For the text-containing cell, return its midpoint in (x, y) coordinate format. 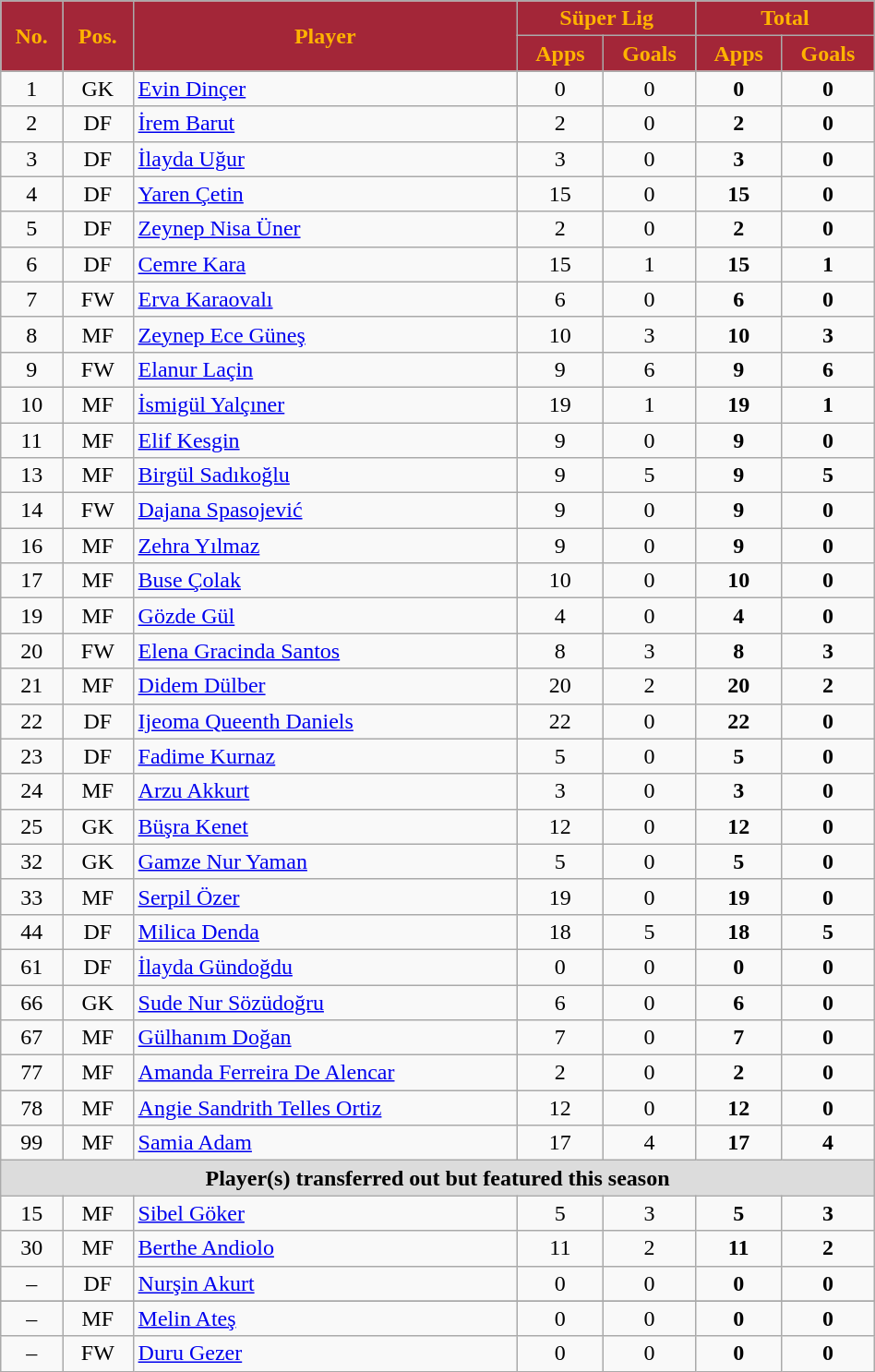
İlayda Gündoğdu (325, 967)
Samia Adam (325, 1143)
Melin Ateş (325, 1318)
23 (31, 756)
99 (31, 1143)
Yaren Çetin (325, 194)
32 (31, 861)
Nurşin Akurt (325, 1283)
Zehra Yılmaz (325, 546)
Gözde Gül (325, 616)
No. (31, 36)
13 (31, 475)
Total (785, 18)
66 (31, 1002)
24 (31, 791)
Gülhanım Doğan (325, 1038)
Duru Gezer (325, 1354)
Ijeoma Queenth Daniels (325, 721)
14 (31, 511)
Dajana Spasojević (325, 511)
Player(s) transferred out but featured this season (437, 1178)
Sibel Göker (325, 1213)
Didem Dülber (325, 686)
Amanda Ferreira De Alencar (325, 1073)
İrem Barut (325, 124)
Buse Çolak (325, 581)
33 (31, 897)
Süper Lig (605, 18)
Büşra Kenet (325, 826)
İlayda Uğur (325, 159)
21 (31, 686)
78 (31, 1108)
Fadime Kurnaz (325, 756)
Serpil Özer (325, 897)
Zeynep Nisa Üner (325, 229)
Elena Gracinda Santos (325, 651)
Pos. (98, 36)
Birgül Sadıkoğlu (325, 475)
61 (31, 967)
Arzu Akkurt (325, 791)
Elif Kesgin (325, 440)
16 (31, 546)
Elanur Laçin (325, 369)
44 (31, 932)
77 (31, 1073)
Erva Karaovalı (325, 299)
Berthe Andiolo (325, 1248)
Gamze Nur Yaman (325, 861)
Sude Nur Sözüdoğru (325, 1002)
İsmigül Yalçıner (325, 404)
67 (31, 1038)
Evin Dinçer (325, 89)
25 (31, 826)
30 (31, 1248)
Milica Denda (325, 932)
Cemre Kara (325, 264)
Angie Sandrith Telles Ortiz (325, 1108)
Zeynep Ece Güneş (325, 334)
Player (325, 36)
